Scan for the cell matching the given text and deliver its (X, Y) coordinate at center. 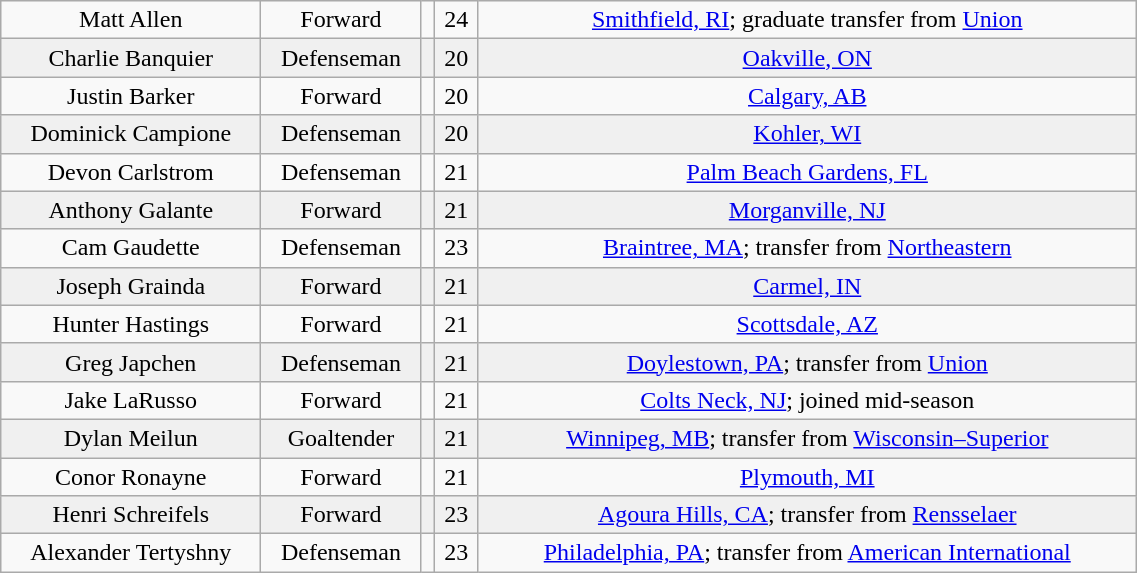
Kohler, WI (808, 134)
Carmel, IN (808, 286)
Cam Gaudette (131, 248)
Smithfield, RI; graduate transfer from Union (808, 20)
Matt Allen (131, 20)
Anthony Galante (131, 210)
Conor Ronayne (131, 477)
Alexander Tertyshny (131, 553)
Plymouth, MI (808, 477)
Palm Beach Gardens, FL (808, 172)
Jake LaRusso (131, 400)
Charlie Banquier (131, 58)
Joseph Grainda (131, 286)
Scottsdale, AZ (808, 324)
Agoura Hills, CA; transfer from Rensselaer (808, 515)
Dominick Campione (131, 134)
Doylestown, PA; transfer from Union (808, 362)
Hunter Hastings (131, 324)
Calgary, AB (808, 96)
Dylan Meilun (131, 438)
Devon Carlstrom (131, 172)
Henri Schreifels (131, 515)
Philadelphia, PA; transfer from American International (808, 553)
Oakville, ON (808, 58)
Winnipeg, MB; transfer from Wisconsin–Superior (808, 438)
Goaltender (341, 438)
Morganville, NJ (808, 210)
Justin Barker (131, 96)
Braintree, MA; transfer from Northeastern (808, 248)
Colts Neck, NJ; joined mid-season (808, 400)
24 (456, 20)
Greg Japchen (131, 362)
